Find where the given text appears and provide that cell's center as (x, y) coordinate. 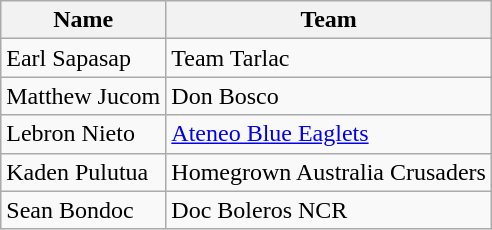
Earl Sapasap (84, 58)
Kaden Pulutua (84, 172)
Doc Boleros NCR (329, 210)
Team Tarlac (329, 58)
Don Bosco (329, 96)
Team (329, 20)
Sean Bondoc (84, 210)
Matthew Jucom (84, 96)
Homegrown Australia Crusaders (329, 172)
Ateneo Blue Eaglets (329, 134)
Name (84, 20)
Lebron Nieto (84, 134)
